Capture the cell that displays the provided text and extract its [X, Y] central coordinate. 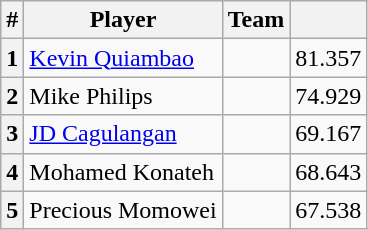
4 [12, 172]
1 [12, 58]
Team [256, 20]
68.643 [328, 172]
# [12, 20]
Player [123, 20]
81.357 [328, 58]
74.929 [328, 96]
Kevin Quiambao [123, 58]
Mohamed Konateh [123, 172]
Precious Momowei [123, 210]
2 [12, 96]
3 [12, 134]
JD Cagulangan [123, 134]
67.538 [328, 210]
5 [12, 210]
Mike Philips [123, 96]
69.167 [328, 134]
